Provide the (x, y) coordinate of the cell's center where the given text is located.  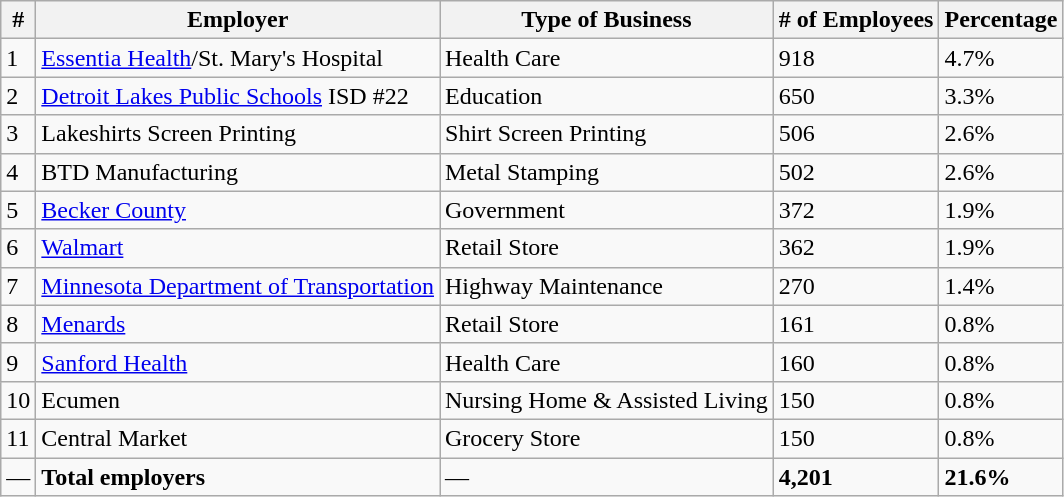
21.6% (1001, 477)
Lakeshirts Screen Printing (238, 134)
506 (856, 134)
4 (18, 172)
# (18, 20)
Essentia Health/St. Mary's Hospital (238, 58)
2 (18, 96)
Grocery Store (607, 438)
161 (856, 324)
Highway Maintenance (607, 286)
502 (856, 172)
Central Market (238, 438)
160 (856, 362)
10 (18, 400)
Shirt Screen Printing (607, 134)
362 (856, 248)
Employer (238, 20)
Percentage (1001, 20)
4.7% (1001, 58)
918 (856, 58)
372 (856, 210)
# of Employees (856, 20)
Nursing Home & Assisted Living (607, 400)
5 (18, 210)
270 (856, 286)
Becker County (238, 210)
BTD Manufacturing (238, 172)
Menards (238, 324)
4,201 (856, 477)
1 (18, 58)
Total employers (238, 477)
Government (607, 210)
Minnesota Department of Transportation (238, 286)
3 (18, 134)
6 (18, 248)
Education (607, 96)
8 (18, 324)
Metal Stamping (607, 172)
Walmart (238, 248)
Ecumen (238, 400)
Detroit Lakes Public Schools ISD #22 (238, 96)
3.3% (1001, 96)
Sanford Health (238, 362)
7 (18, 286)
1.4% (1001, 286)
11 (18, 438)
Type of Business (607, 20)
9 (18, 362)
650 (856, 96)
